Capture the cell that displays the provided text and extract its [x, y] central coordinate. 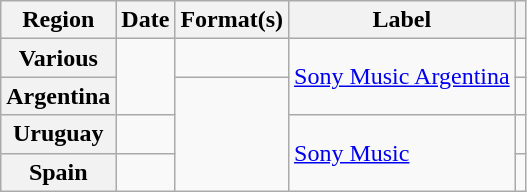
Label [402, 20]
Region [58, 20]
Date [146, 20]
Uruguay [58, 134]
Argentina [58, 96]
Spain [58, 172]
Sony Music Argentina [402, 77]
Format(s) [232, 20]
Various [58, 58]
Sony Music [402, 153]
